Extract the [X, Y] coordinate from the center of the cell holding the provided text.  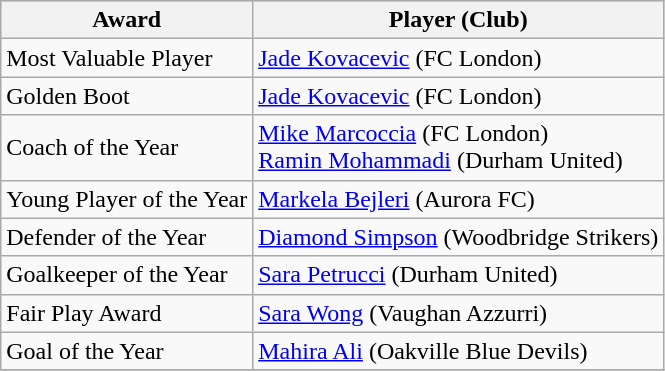
Defender of the Year [127, 237]
Sara Petrucci (Durham United) [458, 275]
Mahira Ali (Oakville Blue Devils) [458, 351]
Player (Club) [458, 20]
Most Valuable Player [127, 58]
Markela Bejleri (Aurora FC) [458, 199]
Sara Wong (Vaughan Azzurri) [458, 313]
Award [127, 20]
Mike Marcoccia (FC London)Ramin Mohammadi (Durham United) [458, 148]
Goalkeeper of the Year [127, 275]
Young Player of the Year [127, 199]
Coach of the Year [127, 148]
Golden Boot [127, 96]
Fair Play Award [127, 313]
Goal of the Year [127, 351]
Diamond Simpson (Woodbridge Strikers) [458, 237]
